Provide the (x, y) coordinate of the cell's center where the given text is located.  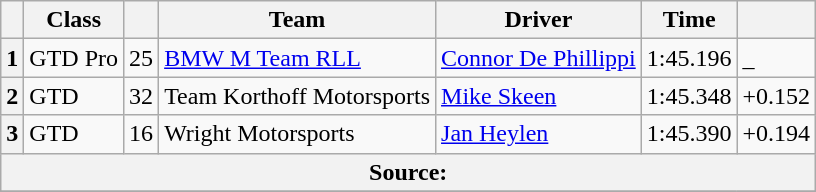
Source: (408, 172)
Mike Skeen (539, 96)
25 (142, 58)
_ (776, 58)
GTD Pro (74, 58)
1:45.348 (689, 96)
Team Korthoff Motorsports (298, 96)
Wright Motorsports (298, 134)
1 (12, 58)
1:45.196 (689, 58)
+0.152 (776, 96)
BMW M Team RLL (298, 58)
32 (142, 96)
1:45.390 (689, 134)
3 (12, 134)
+0.194 (776, 134)
16 (142, 134)
Jan Heylen (539, 134)
2 (12, 96)
Driver (539, 20)
Connor De Phillippi (539, 58)
Time (689, 20)
Team (298, 20)
Class (74, 20)
